Capture the cell that displays the provided text and extract its (X, Y) central coordinate. 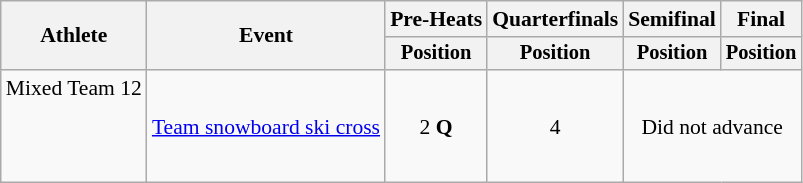
Quarterfinals (555, 19)
Pre-Heats (436, 19)
2 Q (436, 126)
Event (266, 36)
Final (761, 19)
Athlete (74, 36)
4 (555, 126)
Did not advance (712, 126)
Team snowboard ski cross (266, 126)
Semifinal (672, 19)
Mixed Team 12 (74, 126)
